Pinpoint the cell where the given text exists, returning its [X, Y] midpoint coordinate. 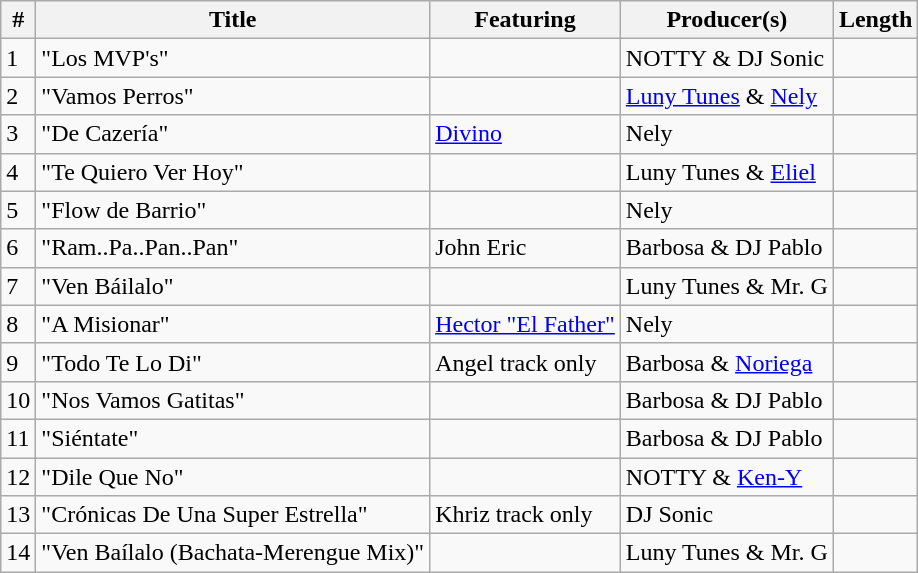
Length [875, 20]
1 [18, 58]
7 [18, 286]
NOTTY & Ken-Y [726, 477]
3 [18, 134]
"Ven Baílalo (Bachata-Merengue Mix)" [233, 553]
Featuring [526, 20]
"A Misionar" [233, 324]
"Ram..Pa..Pan..Pan" [233, 248]
6 [18, 248]
"Ven Báilalo" [233, 286]
Barbosa & Noriega [726, 362]
"De Cazería" [233, 134]
8 [18, 324]
Khriz track only [526, 515]
Luny Tunes & Nely [726, 96]
DJ Sonic [726, 515]
14 [18, 553]
Luny Tunes & Eliel [726, 172]
"Crónicas De Una Super Estrella" [233, 515]
"Flow de Barrio" [233, 210]
11 [18, 438]
Hector "El Father" [526, 324]
4 [18, 172]
"Los MVP's" [233, 58]
10 [18, 400]
"Te Quiero Ver Hoy" [233, 172]
"Todo Te Lo Di" [233, 362]
2 [18, 96]
9 [18, 362]
"Vamos Perros" [233, 96]
"Siéntate" [233, 438]
NOTTY & DJ Sonic [726, 58]
Title [233, 20]
Divino [526, 134]
Producer(s) [726, 20]
12 [18, 477]
John Eric [526, 248]
5 [18, 210]
"Nos Vamos Gatitas" [233, 400]
"Dile Que No" [233, 477]
Angel track only [526, 362]
13 [18, 515]
# [18, 20]
